Find where the given text appears and provide that cell's center as (X, Y) coordinate. 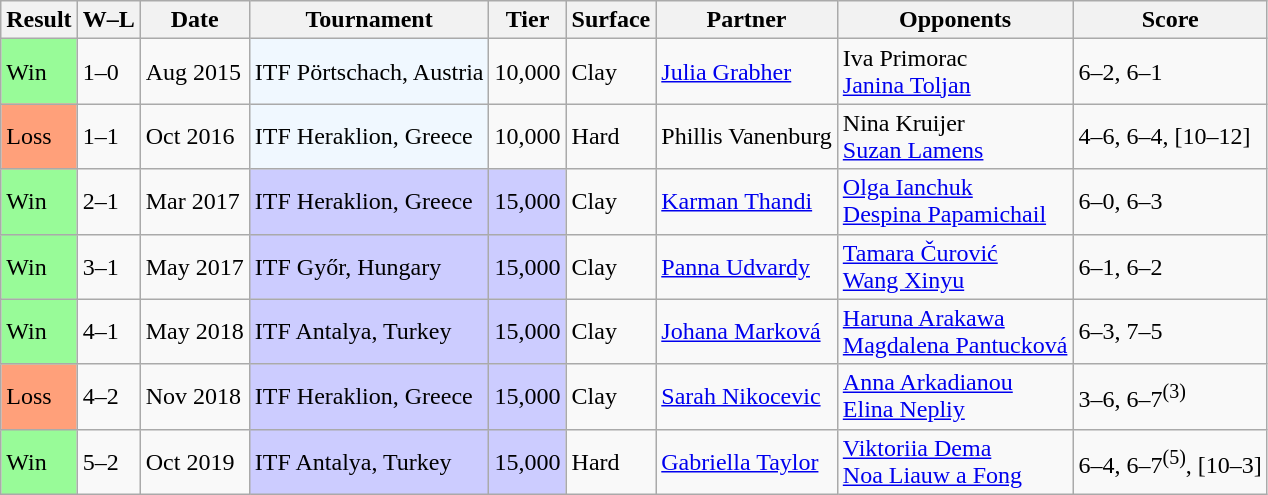
6–4, 6–7(5), [10–3] (1170, 462)
Haruna Arakawa Magdalena Pantucková (955, 332)
3–6, 6–7(3) (1170, 396)
Partner (747, 20)
1–0 (108, 72)
6–2, 6–1 (1170, 72)
4–6, 6–4, [10–12] (1170, 136)
Result (39, 20)
Karman Thandi (747, 202)
Oct 2016 (194, 136)
Nov 2018 (194, 396)
1–1 (108, 136)
Anna Arkadianou Elina Nepliy (955, 396)
Mar 2017 (194, 202)
4–2 (108, 396)
3–1 (108, 266)
2–1 (108, 202)
Panna Udvardy (747, 266)
6–3, 7–5 (1170, 332)
May 2018 (194, 332)
Aug 2015 (194, 72)
Johana Marková (747, 332)
Phillis Vanenburg (747, 136)
Date (194, 20)
ITF Győr, Hungary (369, 266)
4–1 (108, 332)
Sarah Nikocevic (747, 396)
Viktoriia Dema Noa Liauw a Fong (955, 462)
Iva Primorac Janina Toljan (955, 72)
5–2 (108, 462)
6–1, 6–2 (1170, 266)
Tamara Čurović Wang Xinyu (955, 266)
W–L (108, 20)
ITF Pörtschach, Austria (369, 72)
Tournament (369, 20)
Opponents (955, 20)
Surface (611, 20)
Tier (528, 20)
Gabriella Taylor (747, 462)
Oct 2019 (194, 462)
Julia Grabher (747, 72)
Nina Kruijer Suzan Lamens (955, 136)
Score (1170, 20)
6–0, 6–3 (1170, 202)
Olga Ianchuk Despina Papamichail (955, 202)
May 2017 (194, 266)
